Determine the (X, Y) coordinate at the center of the cell enclosing the given text.  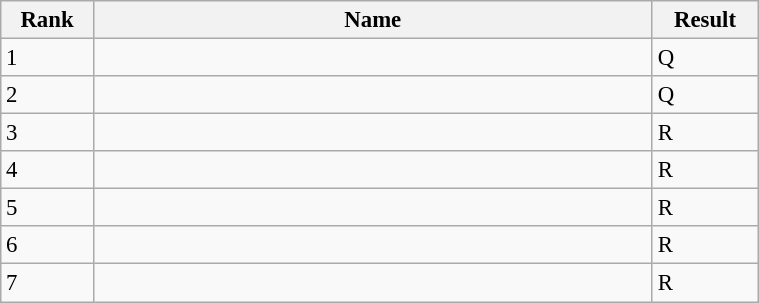
Name (372, 20)
7 (47, 283)
Result (704, 20)
4 (47, 170)
1 (47, 58)
2 (47, 95)
5 (47, 208)
6 (47, 245)
Rank (47, 20)
3 (47, 133)
